Extract the [x, y] coordinate from the center of the cell holding the provided text.  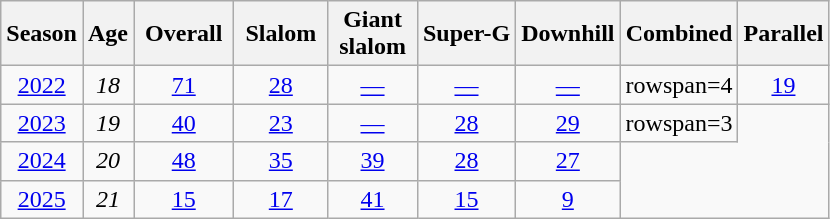
Season [42, 34]
2023 [42, 123]
Slalom [281, 34]
17 [281, 199]
Giant slalom [373, 34]
18 [108, 85]
35 [281, 161]
39 [373, 161]
71 [184, 85]
2024 [42, 161]
Combined [679, 34]
Downhill [568, 34]
41 [373, 199]
21 [108, 199]
2022 [42, 85]
40 [184, 123]
9 [568, 199]
rowspan=3 [679, 123]
Super-G [466, 34]
rowspan=4 [679, 85]
2025 [42, 199]
48 [184, 161]
23 [281, 123]
20 [108, 161]
Parallel [784, 34]
Age [108, 34]
Overall [184, 34]
27 [568, 161]
29 [568, 123]
